Identify which cell holds the provided text, then report its (x, y) central coordinate. 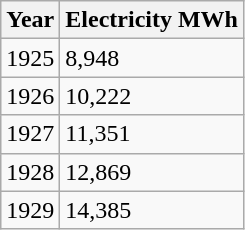
1925 (30, 58)
10,222 (152, 96)
1929 (30, 210)
Electricity MWh (152, 20)
1927 (30, 134)
11,351 (152, 134)
14,385 (152, 210)
1928 (30, 172)
Year (30, 20)
1926 (30, 96)
12,869 (152, 172)
8,948 (152, 58)
